Return (x, y) of the center of cell containing provided text 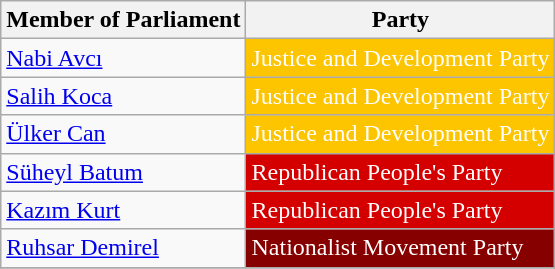
Salih Koca (124, 96)
Nationalist Movement Party (400, 248)
Ruhsar Demirel (124, 248)
Ülker Can (124, 134)
Süheyl Batum (124, 172)
Member of Parliament (124, 20)
Nabi Avcı (124, 58)
Party (400, 20)
Kazım Kurt (124, 210)
